Scan for the cell matching the given text and deliver its [X, Y] coordinate at center. 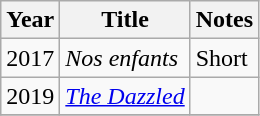
Nos enfants [125, 58]
Short [224, 58]
Year [30, 20]
The Dazzled [125, 96]
2017 [30, 58]
Notes [224, 20]
Title [125, 20]
2019 [30, 96]
